Scan for the cell matching the given text and deliver its [x, y] coordinate at center. 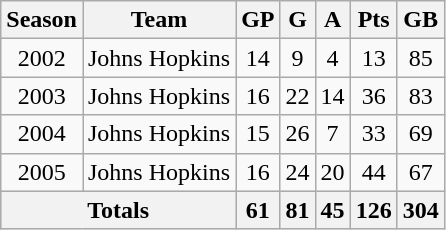
126 [374, 210]
7 [332, 134]
Pts [374, 20]
33 [374, 134]
2003 [42, 96]
45 [332, 210]
Totals [118, 210]
22 [298, 96]
36 [374, 96]
61 [258, 210]
20 [332, 172]
2005 [42, 172]
9 [298, 58]
67 [420, 172]
85 [420, 58]
G [298, 20]
GB [420, 20]
26 [298, 134]
15 [258, 134]
2002 [42, 58]
69 [420, 134]
Season [42, 20]
304 [420, 210]
83 [420, 96]
13 [374, 58]
81 [298, 210]
2004 [42, 134]
Team [158, 20]
44 [374, 172]
4 [332, 58]
A [332, 20]
24 [298, 172]
GP [258, 20]
